Identify which cell holds the provided text, then report its [X, Y] central coordinate. 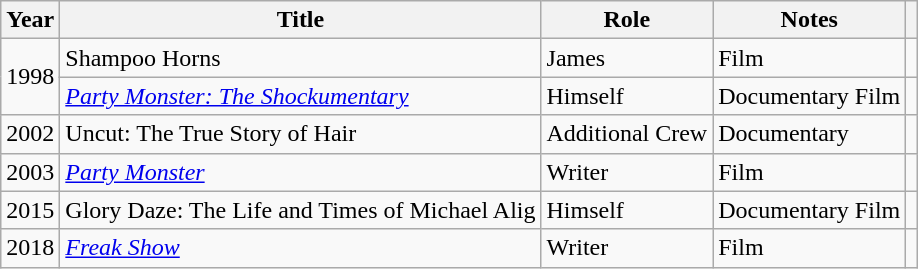
Additional Crew [627, 134]
Role [627, 20]
Glory Daze: The Life and Times of Michael Alig [300, 210]
2002 [30, 134]
Shampoo Horns [300, 58]
2018 [30, 248]
James [627, 58]
Notes [810, 20]
Party Monster [300, 172]
2015 [30, 210]
Title [300, 20]
Documentary [810, 134]
Year [30, 20]
1998 [30, 77]
2003 [30, 172]
Freak Show [300, 248]
Party Monster: The Shockumentary [300, 96]
Uncut: The True Story of Hair [300, 134]
